Identify which cell holds the provided text, then report its [X, Y] central coordinate. 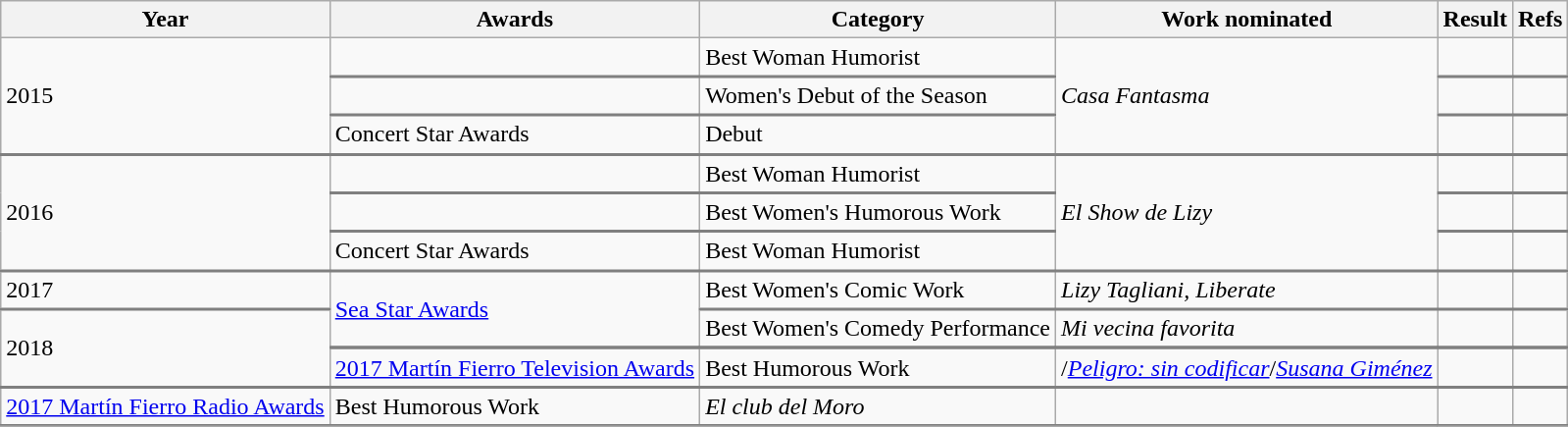
Best Women's Humorous Work [879, 212]
/Peligro: sin codificar/Susana Giménez [1247, 368]
Awards [514, 20]
Year [165, 20]
Best Women's Comedy Performance [879, 329]
Work nominated [1247, 20]
Mi vecina favorita [1247, 329]
Result [1475, 20]
2016 [165, 212]
Refs [1540, 20]
Debut [879, 134]
El Show de Lizy [1247, 212]
2018 [165, 347]
Sea Star Awards [514, 308]
2017 [165, 290]
Casa Fantasma [1247, 96]
Women's Debut of the Season [879, 96]
2017 Martín Fierro Television Awards [514, 368]
Category [879, 20]
El club del Moro [879, 406]
Best Women's Comic Work [879, 290]
2015 [165, 96]
Lizy Tagliani, Liberate [1247, 290]
2017 Martín Fierro Radio Awards [165, 406]
